From the cell containing the given text, extract its center point as (x, y) coordinate. 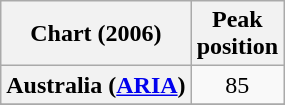
Australia (ARIA) (96, 85)
Chart (2006) (96, 34)
85 (237, 85)
Peakposition (237, 34)
